Search for the cell housing the specified text and yield its [x, y] center coordinate. 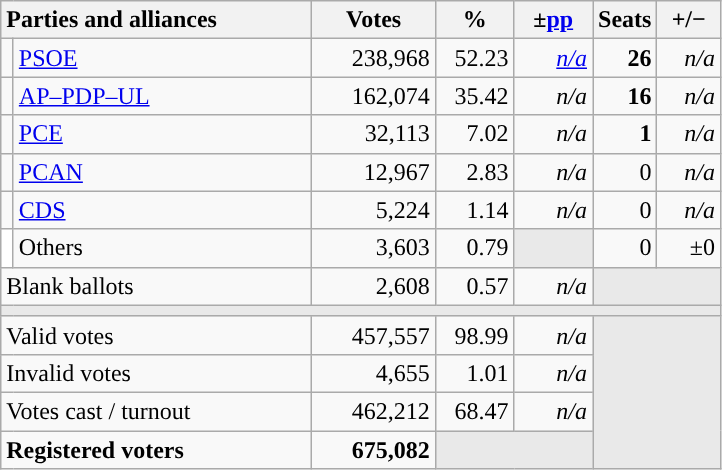
457,557 [374, 335]
1 [624, 134]
+/− [689, 20]
16 [624, 96]
238,968 [374, 58]
AP–PDP–UL [162, 96]
98.99 [474, 335]
Others [162, 248]
2,608 [374, 286]
Votes cast / turnout [156, 411]
0.79 [474, 248]
32,113 [374, 134]
0.57 [474, 286]
7.02 [474, 134]
PCE [162, 134]
CDS [162, 210]
12,967 [374, 172]
5,224 [374, 210]
PSOE [162, 58]
Seats [624, 20]
675,082 [374, 449]
Invalid votes [156, 373]
Valid votes [156, 335]
35.42 [474, 96]
3,603 [374, 248]
Parties and alliances [156, 20]
26 [624, 58]
52.23 [474, 58]
2.83 [474, 172]
162,074 [374, 96]
462,212 [374, 411]
Blank ballots [156, 286]
% [474, 20]
1.01 [474, 373]
PCAN [162, 172]
1.14 [474, 210]
Votes [374, 20]
±pp [554, 20]
68.47 [474, 411]
±0 [689, 248]
Registered voters [156, 449]
4,655 [374, 373]
